Locate the cell with the specified text and output its (X, Y) center coordinate. 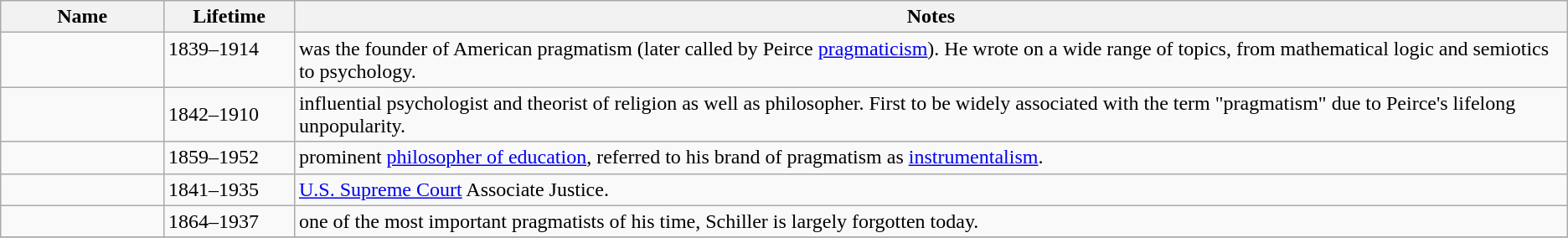
prominent philosopher of education, referred to his brand of pragmatism as instrumentalism. (931, 158)
1842–1910 (230, 114)
Lifetime (230, 17)
1864–1937 (230, 221)
Name (82, 17)
1859–1952 (230, 158)
one of the most important pragmatists of his time, Schiller is largely forgotten today. (931, 221)
1839–1914 (230, 60)
1841–1935 (230, 189)
Notes (931, 17)
U.S. Supreme Court Associate Justice. (931, 189)
